Output the [X, Y] coordinate of the center of the cell containing the given text.  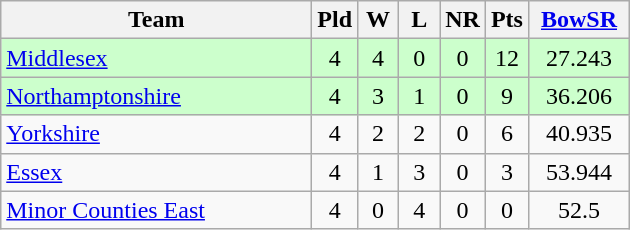
40.935 [578, 134]
Pts [506, 20]
27.243 [578, 58]
Minor Counties East [156, 210]
9 [506, 96]
NR [463, 20]
BowSR [578, 20]
Middlesex [156, 58]
L [420, 20]
Yorkshire [156, 134]
W [378, 20]
Team [156, 20]
6 [506, 134]
52.5 [578, 210]
36.206 [578, 96]
Essex [156, 172]
Northamptonshire [156, 96]
Pld [335, 20]
53.944 [578, 172]
12 [506, 58]
